Return (X, Y) of the center of cell containing provided text 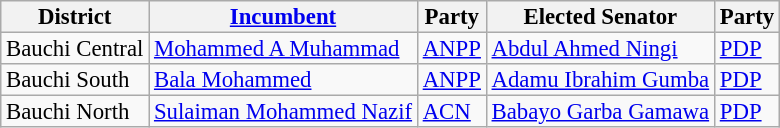
Bauchi South (75, 80)
Sulaiman Mohammed Nazif (284, 112)
Bauchi Central (75, 49)
Adamu Ibrahim Gumba (600, 80)
Incumbent (284, 17)
District (75, 17)
Mohammed A Muhammad (284, 49)
Elected Senator (600, 17)
Abdul Ahmed Ningi (600, 49)
Bauchi North (75, 112)
Bala Mohammed (284, 80)
ACN (452, 112)
Babayo Garba Gamawa (600, 112)
